Identify which cell holds the provided text, then report its (X, Y) central coordinate. 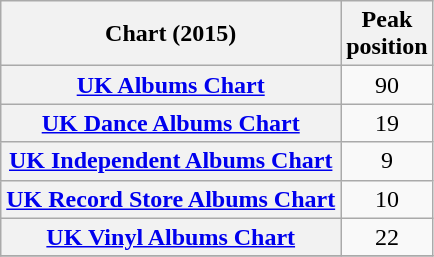
19 (387, 123)
UK Dance Albums Chart (171, 123)
Peakposition (387, 34)
Chart (2015) (171, 34)
UK Independent Albums Chart (171, 161)
90 (387, 85)
UK Record Store Albums Chart (171, 199)
UK Vinyl Albums Chart (171, 237)
UK Albums Chart (171, 85)
22 (387, 237)
9 (387, 161)
10 (387, 199)
